Find where the given text appears and provide that cell's center as (x, y) coordinate. 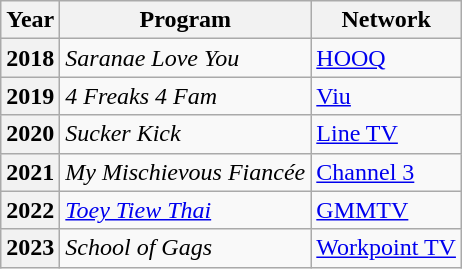
Network (386, 20)
Channel 3 (386, 172)
2018 (30, 58)
2023 (30, 248)
Line TV (386, 134)
Year (30, 20)
Viu (386, 96)
HOOQ (386, 58)
My Mischievous Fiancée (186, 172)
Sucker Kick (186, 134)
Saranae Love You (186, 58)
2020 (30, 134)
Program (186, 20)
2019 (30, 96)
2021 (30, 172)
School of Gags (186, 248)
Toey Tiew Thai (186, 210)
GMMTV (386, 210)
4 Freaks 4 Fam (186, 96)
2022 (30, 210)
Workpoint TV (386, 248)
